Detect which cell encompasses the target text, then output its (x, y) center coordinate. 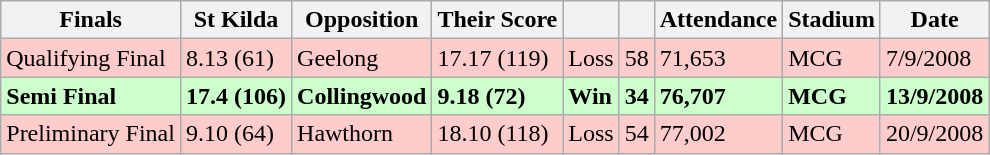
13/9/2008 (934, 96)
9.10 (64) (236, 134)
Date (934, 20)
Preliminary Final (91, 134)
18.10 (118) (498, 134)
Finals (91, 20)
Collingwood (362, 96)
Qualifying Final (91, 58)
20/9/2008 (934, 134)
Stadium (832, 20)
76,707 (718, 96)
9.18 (72) (498, 96)
Opposition (362, 20)
Geelong (362, 58)
Hawthorn (362, 134)
Win (591, 96)
7/9/2008 (934, 58)
58 (636, 58)
77,002 (718, 134)
34 (636, 96)
St Kilda (236, 20)
Attendance (718, 20)
Semi Final (91, 96)
8.13 (61) (236, 58)
Their Score (498, 20)
17.4 (106) (236, 96)
17.17 (119) (498, 58)
71,653 (718, 58)
54 (636, 134)
